Detect which cell encompasses the target text, then output its [X, Y] center coordinate. 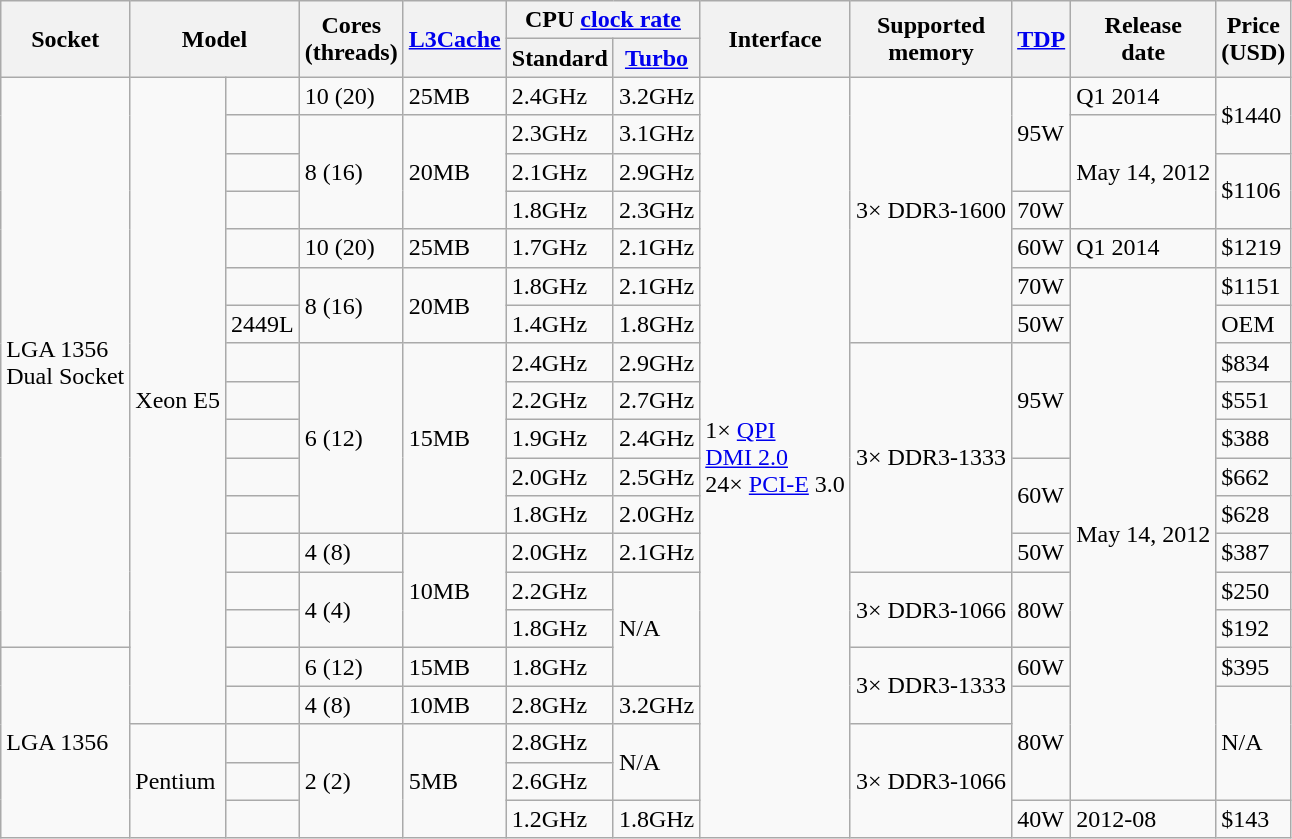
1.7GHz [560, 248]
LGA 1356Dual Socket [66, 362]
Cores(threads) [351, 39]
$192 [1254, 629]
1.2GHz [560, 819]
2012-08 [1144, 819]
Xeon E5 [178, 400]
$250 [1254, 591]
$387 [1254, 553]
Pentium [178, 781]
3.1GHz [656, 134]
$834 [1254, 362]
1.9GHz [560, 438]
1.4GHz [560, 324]
2.7GHz [656, 400]
2449L [263, 324]
$388 [1254, 438]
40W [1042, 819]
L3Cache [454, 39]
5MB [454, 781]
Interface [776, 39]
Standard [560, 58]
4 (4) [351, 610]
LGA 1356 [66, 743]
Turbo [656, 58]
2 (2) [351, 781]
1× QPIDMI 2.024× PCI-E 3.0 [776, 458]
$395 [1254, 667]
$143 [1254, 819]
$1440 [1254, 115]
Price(USD) [1254, 39]
$662 [1254, 477]
OEM [1254, 324]
CPU clock rate [603, 20]
$551 [1254, 400]
Supportedmemory [930, 39]
$1151 [1254, 286]
2.5GHz [656, 477]
3× DDR3-1600 [930, 210]
$628 [1254, 515]
Model [214, 39]
$1106 [1254, 191]
Socket [66, 39]
Releasedate [1144, 39]
TDP [1042, 39]
$1219 [1254, 248]
2.6GHz [560, 781]
